Output the (X, Y) coordinate of the center of the cell containing the given text.  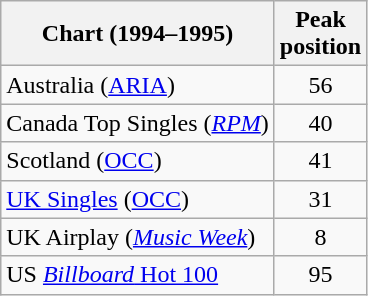
UK Singles (OCC) (138, 199)
Canada Top Singles (RPM) (138, 123)
Chart (1994–1995) (138, 34)
8 (320, 237)
41 (320, 161)
95 (320, 275)
US Billboard Hot 100 (138, 275)
Peakposition (320, 34)
UK Airplay (Music Week) (138, 237)
Scotland (OCC) (138, 161)
31 (320, 199)
56 (320, 85)
Australia (ARIA) (138, 85)
40 (320, 123)
